Identify which cell holds the provided text, then report its (x, y) central coordinate. 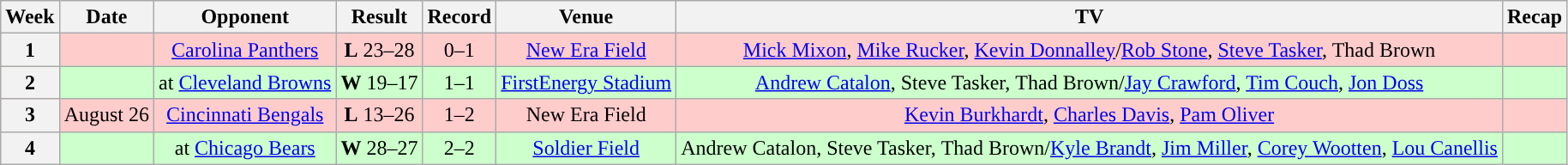
Mick Mixon, Mike Rucker, Kevin Donnalley/Rob Stone, Steve Tasker, Thad Brown (1090, 50)
1 (30, 50)
Record (460, 17)
4 (30, 148)
Andrew Catalon, Steve Tasker, Thad Brown/Kyle Brandt, Jim Miller, Corey Wootten, Lou Canellis (1090, 148)
Date (106, 17)
W 28–27 (379, 148)
2 (30, 82)
2–2 (460, 148)
Result (379, 17)
at Chicago Bears (245, 148)
August 26 (106, 115)
FirstEnergy Stadium (586, 82)
Soldier Field (586, 148)
Cincinnati Bengals (245, 115)
Recap (1535, 17)
1–1 (460, 82)
Week (30, 17)
Andrew Catalon, Steve Tasker, Thad Brown/Jay Crawford, Tim Couch, Jon Doss (1090, 82)
Opponent (245, 17)
0–1 (460, 50)
L 23–28 (379, 50)
Carolina Panthers (245, 50)
W 19–17 (379, 82)
1–2 (460, 115)
3 (30, 115)
Kevin Burkhardt, Charles Davis, Pam Oliver (1090, 115)
Venue (586, 17)
L 13–26 (379, 115)
at Cleveland Browns (245, 82)
TV (1090, 17)
